Identify which cell holds the provided text, then report its [X, Y] central coordinate. 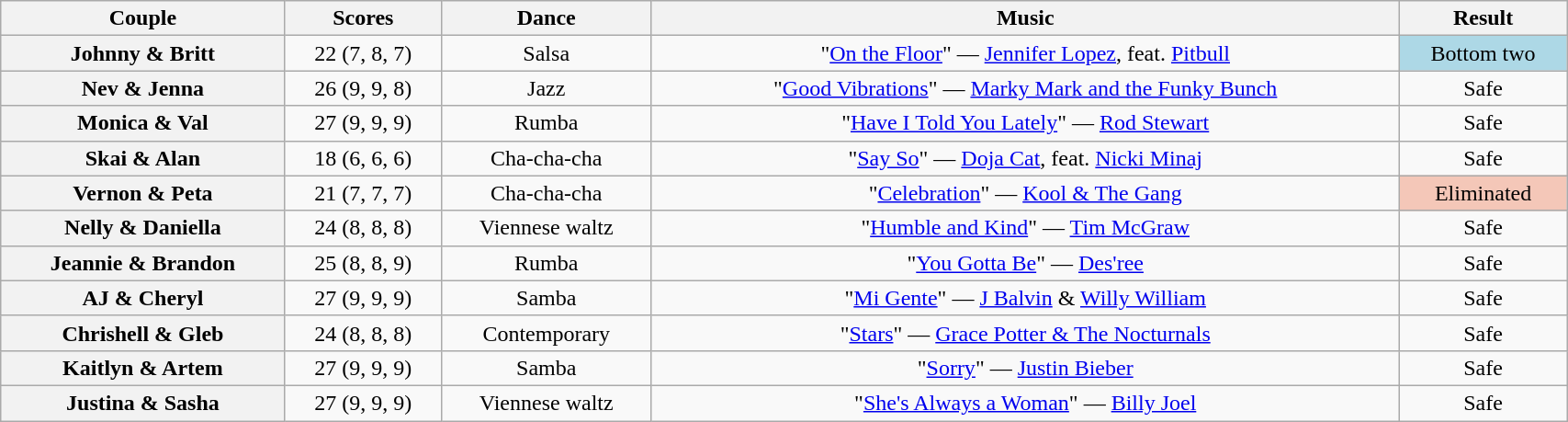
"She's Always a Woman" — Billy Joel [1025, 403]
Nev & Jenna [143, 88]
"Sorry" — Justin Bieber [1025, 368]
26 (9, 9, 8) [363, 88]
21 (7, 7, 7) [363, 193]
Music [1025, 18]
"Humble and Kind" — Tim McGraw [1025, 228]
Justina & Sasha [143, 403]
Salsa [546, 53]
22 (7, 8, 7) [363, 53]
Result [1483, 18]
Kaitlyn & Artem [143, 368]
Jazz [546, 88]
Couple [143, 18]
Contemporary [546, 333]
"Celebration" — Kool & The Gang [1025, 193]
"Stars" — Grace Potter & The Nocturnals [1025, 333]
Vernon & Peta [143, 193]
Johnny & Britt [143, 53]
Chrishell & Gleb [143, 333]
Jeannie & Brandon [143, 263]
"Say So" — Doja Cat, feat. Nicki Minaj [1025, 158]
Monica & Val [143, 123]
"You Gotta Be" — Des'ree [1025, 263]
Scores [363, 18]
AJ & Cheryl [143, 298]
18 (6, 6, 6) [363, 158]
Skai & Alan [143, 158]
Eliminated [1483, 193]
"Mi Gente" — J Balvin & Willy William [1025, 298]
Bottom two [1483, 53]
Dance [546, 18]
"Good Vibrations" — Marky Mark and the Funky Bunch [1025, 88]
Nelly & Daniella [143, 228]
"On the Floor" — Jennifer Lopez, feat. Pitbull [1025, 53]
25 (8, 8, 9) [363, 263]
"Have I Told You Lately" — Rod Stewart [1025, 123]
